Output the (X, Y) coordinate of the center of the cell containing the given text.  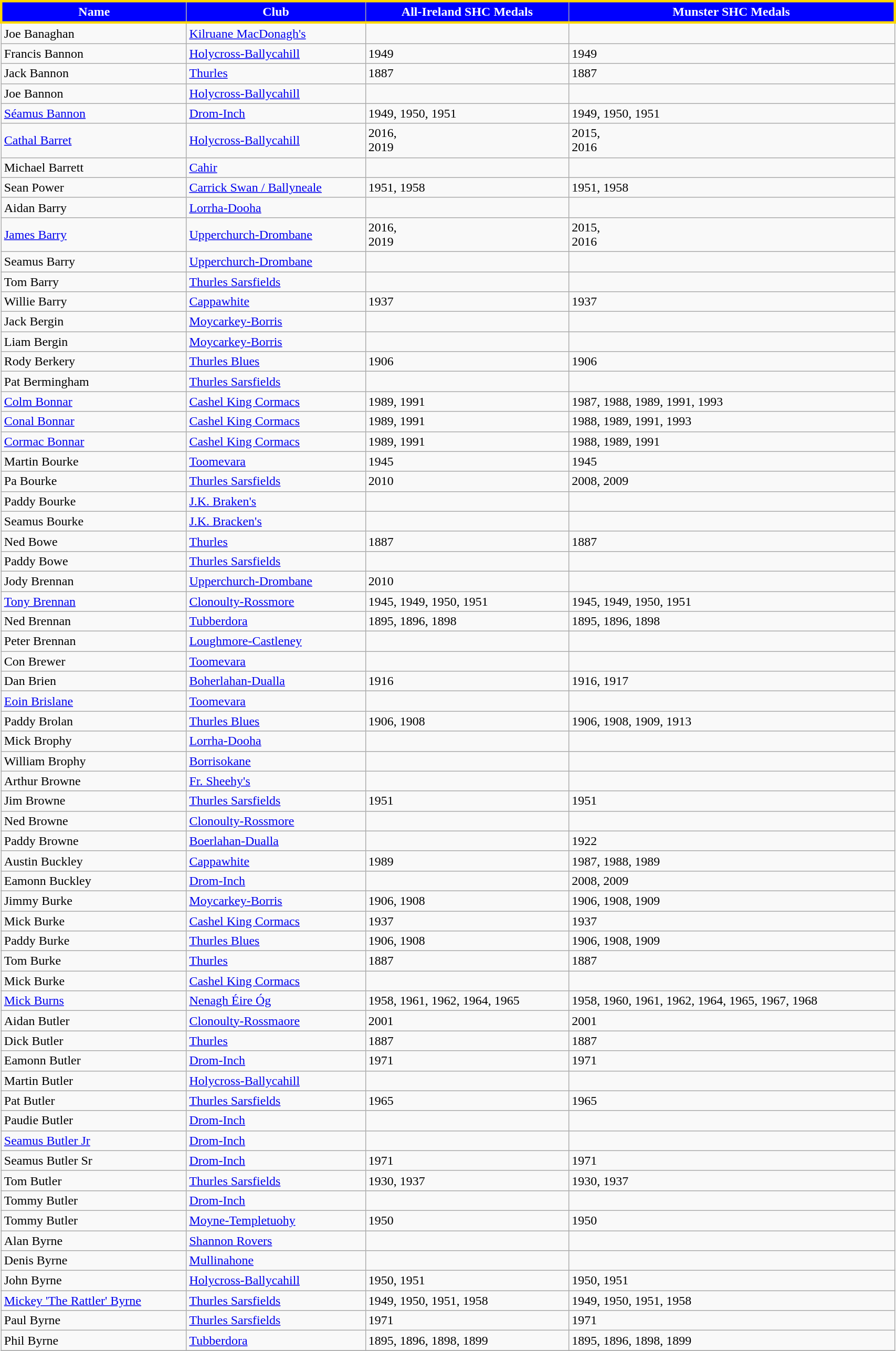
Shannon Rovers (276, 1240)
William Brophy (93, 761)
Ned Brennan (93, 621)
Eamonn Butler (93, 1061)
Aidan Butler (93, 1021)
Aidan Barry (93, 207)
Dan Brien (93, 681)
1916, 1917 (732, 681)
Clonoulty-Rossmaore (276, 1021)
Paddy Bowe (93, 561)
Loughmore-Castleney (276, 641)
Kilruane MacDonagh's (276, 33)
Paul Byrne (93, 1321)
Seamus Butler Jr (93, 1141)
Fr. Sheehy's (276, 781)
Ned Bowe (93, 541)
Eamonn Buckley (93, 881)
Martin Butler (93, 1081)
Boerlahan-Dualla (276, 841)
1958, 1961, 1962, 1964, 1965 (467, 1001)
Tom Burke (93, 961)
Eoin Brislane (93, 701)
Boherlahan-Dualla (276, 681)
All-Ireland SHC Medals (467, 12)
Colm Bonnar (93, 402)
Jimmy Burke (93, 901)
Pat Butler (93, 1101)
Carrick Swan / Ballyneale (276, 187)
Mickey 'The Rattler' Byrne (93, 1301)
Paddy Burke (93, 941)
Willie Barry (93, 302)
1906, 1908, 1909, 1913 (732, 721)
Nenagh Éire Óg (276, 1001)
Name (93, 12)
Moyne-Templetuohy (276, 1220)
Tom Barry (93, 282)
Mick Brophy (93, 741)
Mick Burns (93, 1001)
Joe Bannon (93, 93)
Rody Berkery (93, 362)
Jim Browne (93, 801)
Cormac Bonnar (93, 441)
1988, 1989, 1991, 1993 (732, 421)
Pa Bourke (93, 481)
Pat Bermingham (93, 382)
John Byrne (93, 1281)
Conal Bonnar (93, 421)
Tom Butler (93, 1180)
Borrisokane (276, 761)
Phil Byrne (93, 1341)
Liam Bergin (93, 342)
Club (276, 12)
Paudie Butler (93, 1121)
Paddy Bourke (93, 501)
Seamus Butler Sr (93, 1160)
Sean Power (93, 187)
Michael Barrett (93, 167)
1922 (732, 841)
Ned Browne (93, 821)
James Barry (93, 234)
J.K. Braken's (276, 501)
Martin Bourke (93, 461)
1987, 1988, 1989, 1991, 1993 (732, 402)
Denis Byrne (93, 1261)
1987, 1988, 1989 (732, 861)
Paddy Brolan (93, 721)
Jack Bannon (93, 73)
Jack Bergin (93, 322)
Munster SHC Medals (732, 12)
1916 (467, 681)
Tony Brennan (93, 601)
Peter Brennan (93, 641)
1988, 1989, 1991 (732, 441)
Joe Banaghan (93, 33)
Seamus Bourke (93, 521)
Mullinahone (276, 1261)
Seamus Barry (93, 261)
Paddy Browne (93, 841)
Con Brewer (93, 661)
Dick Butler (93, 1041)
Cathal Barret (93, 141)
Séamus Bannon (93, 113)
Cahir (276, 167)
Arthur Browne (93, 781)
Jody Brennan (93, 581)
1989 (467, 861)
Francis Bannon (93, 54)
1958, 1960, 1961, 1962, 1964, 1965, 1967, 1968 (732, 1001)
Alan Byrne (93, 1240)
Austin Buckley (93, 861)
J.K. Bracken's (276, 521)
